Output the (X, Y) coordinate of the center of the cell containing the given text.  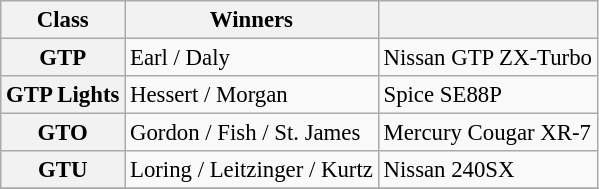
Earl / Daly (252, 58)
GTO (63, 133)
Class (63, 20)
Loring / Leitzinger / Kurtz (252, 170)
Nissan GTP ZX-Turbo (488, 58)
Hessert / Morgan (252, 95)
GTP Lights (63, 95)
Mercury Cougar XR-7 (488, 133)
GTP (63, 58)
Winners (252, 20)
Nissan 240SX (488, 170)
GTU (63, 170)
Spice SE88P (488, 95)
Gordon / Fish / St. James (252, 133)
